For the text-containing cell, return its midpoint in (X, Y) coordinate format. 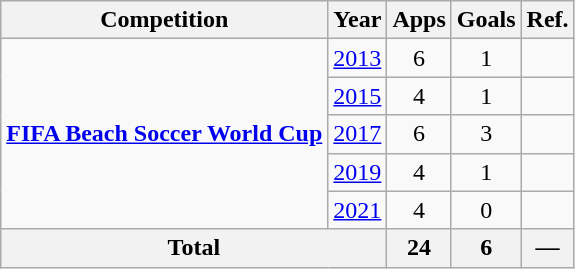
Year (358, 20)
3 (486, 134)
2017 (358, 134)
FIFA Beach Soccer World Cup (164, 134)
24 (419, 248)
2019 (358, 172)
Goals (486, 20)
— (548, 248)
2021 (358, 210)
2015 (358, 96)
Ref. (548, 20)
Competition (164, 20)
2013 (358, 58)
0 (486, 210)
Total (194, 248)
Apps (419, 20)
